Locate the cell with the specified text and output its [X, Y] center coordinate. 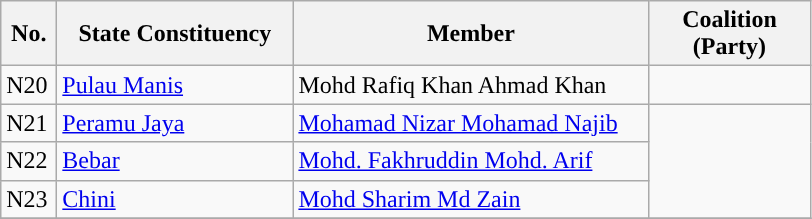
Coalition (Party) [730, 34]
Bebar [175, 161]
Member [471, 34]
Pulau Manis [175, 85]
Mohamad Nizar Mohamad Najib [471, 123]
Mohd Sharim Md Zain [471, 199]
No. [29, 34]
N22 [29, 161]
N21 [29, 123]
State Constituency [175, 34]
Mohd Rafiq Khan Ahmad Khan [471, 85]
Chini [175, 199]
N20 [29, 85]
Mohd. Fakhruddin Mohd. Arif [471, 161]
N23 [29, 199]
Peramu Jaya [175, 123]
